For the text-containing cell, return its midpoint in (x, y) coordinate format. 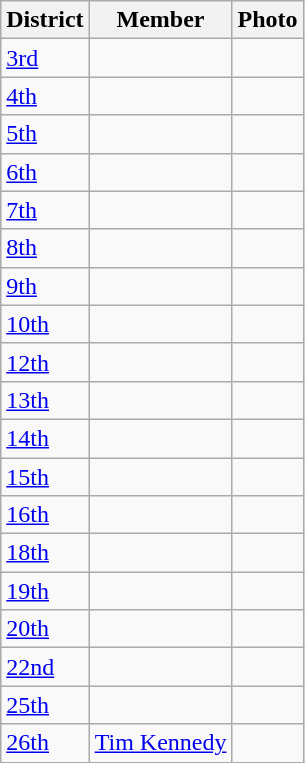
16th (45, 515)
15th (45, 477)
Tim Kennedy (160, 743)
13th (45, 400)
District (45, 20)
3rd (45, 58)
14th (45, 438)
9th (45, 286)
5th (45, 134)
25th (45, 705)
Member (160, 20)
4th (45, 96)
10th (45, 324)
22nd (45, 667)
18th (45, 553)
19th (45, 591)
7th (45, 210)
8th (45, 248)
20th (45, 629)
6th (45, 172)
Photo (268, 20)
26th (45, 743)
12th (45, 362)
